Capture the cell that displays the provided text and extract its (X, Y) central coordinate. 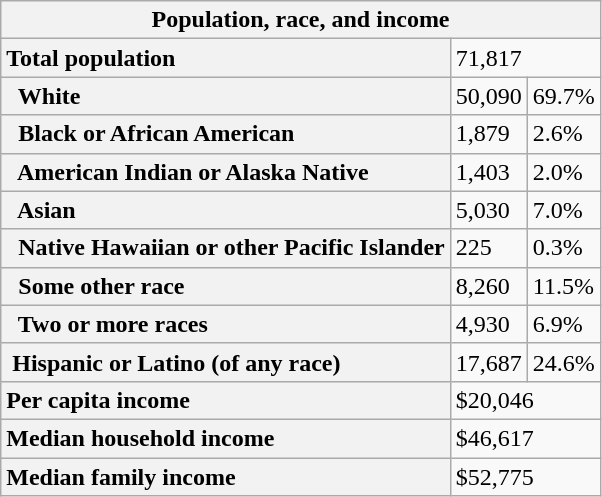
Per capita income (226, 400)
6.9% (564, 324)
1,403 (488, 172)
Population, race, and income (301, 20)
5,030 (488, 210)
50,090 (488, 96)
1,879 (488, 134)
24.6% (564, 362)
Black or African American (226, 134)
$52,775 (525, 477)
71,817 (525, 58)
2.0% (564, 172)
$20,046 (525, 400)
4,930 (488, 324)
Some other race (226, 286)
White (226, 96)
225 (488, 248)
Two or more races (226, 324)
American Indian or Alaska Native (226, 172)
7.0% (564, 210)
Native Hawaiian or other Pacific Islander (226, 248)
11.5% (564, 286)
2.6% (564, 134)
Median household income (226, 438)
8,260 (488, 286)
Hispanic or Latino (of any race) (226, 362)
$46,617 (525, 438)
Total population (226, 58)
Median family income (226, 477)
17,687 (488, 362)
Asian (226, 210)
69.7% (564, 96)
0.3% (564, 248)
